Pinpoint the cell where the given text exists, returning its (X, Y) midpoint coordinate. 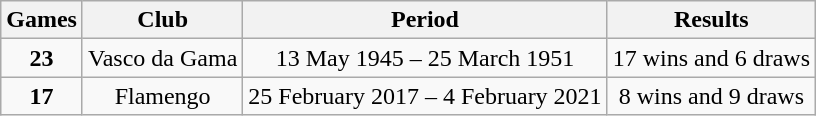
Vasco da Gama (162, 58)
Club (162, 20)
8 wins and 9 draws (711, 96)
Flamengo (162, 96)
17 (42, 96)
Games (42, 20)
13 May 1945 – 25 March 1951 (425, 58)
17 wins and 6 draws (711, 58)
Results (711, 20)
23 (42, 58)
Period (425, 20)
25 February 2017 – 4 February 2021 (425, 96)
